Search for the cell housing the specified text and yield its [X, Y] center coordinate. 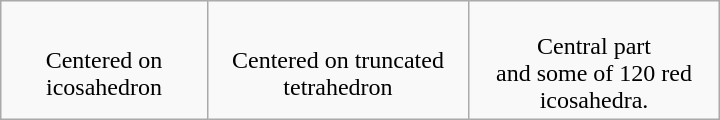
Centered on truncated tetrahedron [338, 60]
Centered on icosahedron [104, 60]
Central partand some of 120 red icosahedra. [594, 60]
